Determine the [X, Y] coordinate at the center of the cell enclosing the given text.  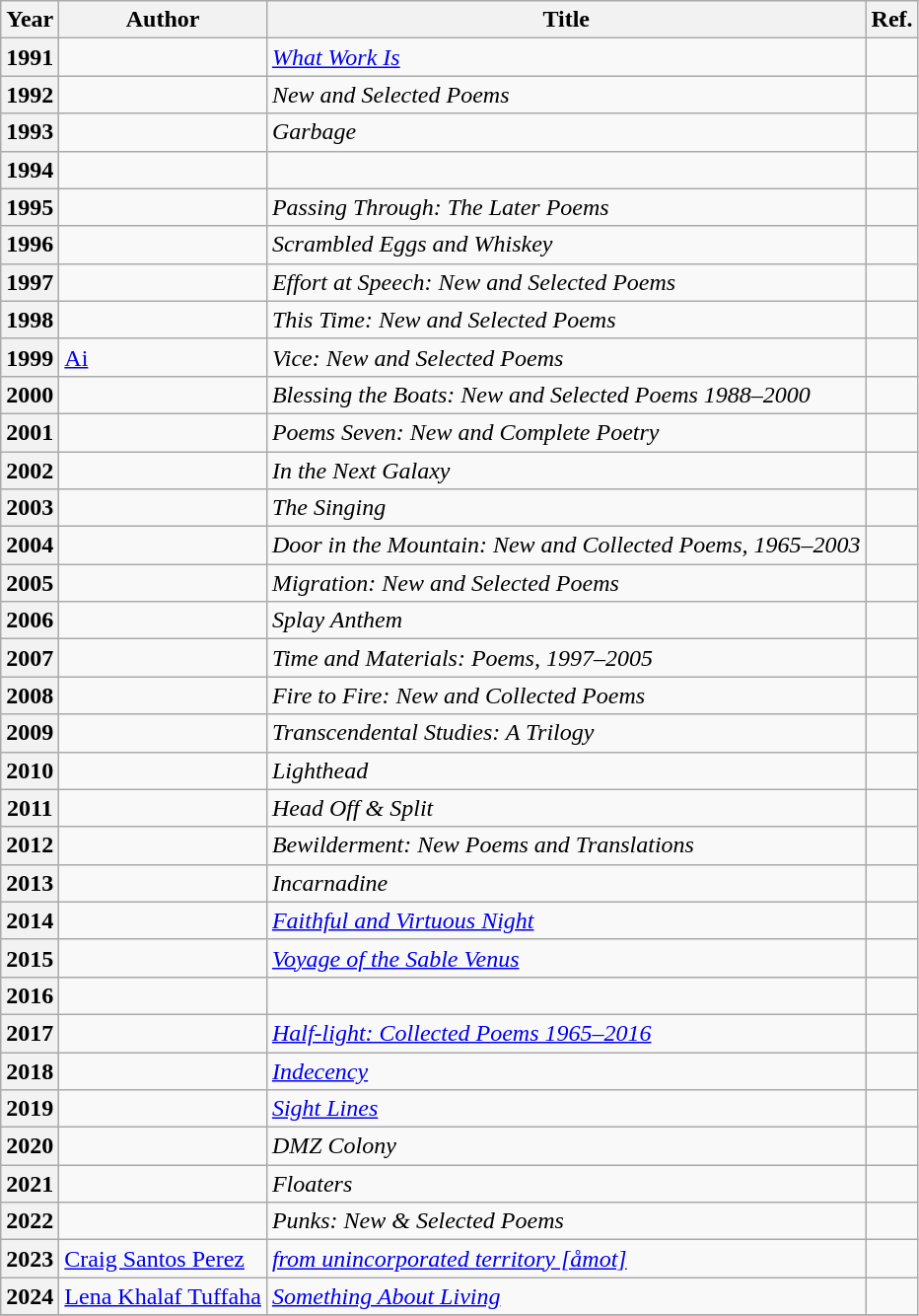
In the Next Galaxy [566, 471]
1991 [30, 57]
DMZ Colony [566, 1146]
2014 [30, 920]
2005 [30, 583]
2002 [30, 471]
1999 [30, 357]
Fire to Fire: New and Collected Poems [566, 695]
1992 [30, 95]
Author [164, 20]
Incarnadine [566, 883]
Voyage of the Sable Venus [566, 958]
Faithful and Virtuous Night [566, 920]
Bewilderment: New Poems and Translations [566, 845]
2019 [30, 1109]
2021 [30, 1184]
2009 [30, 733]
1996 [30, 245]
This Time: New and Selected Poems [566, 320]
2020 [30, 1146]
Lena Khalaf Tuffaha [164, 1296]
Ai [164, 357]
Craig Santos Perez [164, 1259]
2017 [30, 1033]
from unincorporated territory [åmot] [566, 1259]
Indecency [566, 1070]
2015 [30, 958]
2003 [30, 508]
2023 [30, 1259]
2006 [30, 621]
1994 [30, 170]
2010 [30, 770]
Head Off & Split [566, 808]
2022 [30, 1221]
2004 [30, 546]
2024 [30, 1296]
The Singing [566, 508]
Sight Lines [566, 1109]
What Work Is [566, 57]
Something About Living [566, 1296]
Splay Anthem [566, 621]
1993 [30, 132]
2016 [30, 995]
Door in the Mountain: New and Collected Poems, 1965–2003 [566, 546]
Effort at Speech: New and Selected Poems [566, 282]
New and Selected Poems [566, 95]
Ref. [891, 20]
Scrambled Eggs and Whiskey [566, 245]
2001 [30, 432]
Title [566, 20]
Blessing the Boats: New and Selected Poems 1988–2000 [566, 395]
Punks: New & Selected Poems [566, 1221]
1995 [30, 207]
Transcendental Studies: A Trilogy [566, 733]
2008 [30, 695]
Passing Through: The Later Poems [566, 207]
1998 [30, 320]
1997 [30, 282]
Lighthead [566, 770]
2018 [30, 1070]
Half-light: Collected Poems 1965–2016 [566, 1033]
2013 [30, 883]
2011 [30, 808]
Time and Materials: Poems, 1997–2005 [566, 658]
Poems Seven: New and Complete Poetry [566, 432]
Migration: New and Selected Poems [566, 583]
Floaters [566, 1184]
Garbage [566, 132]
Vice: New and Selected Poems [566, 357]
2007 [30, 658]
2000 [30, 395]
2012 [30, 845]
Year [30, 20]
